Detect which cell encompasses the target text, then output its (X, Y) center coordinate. 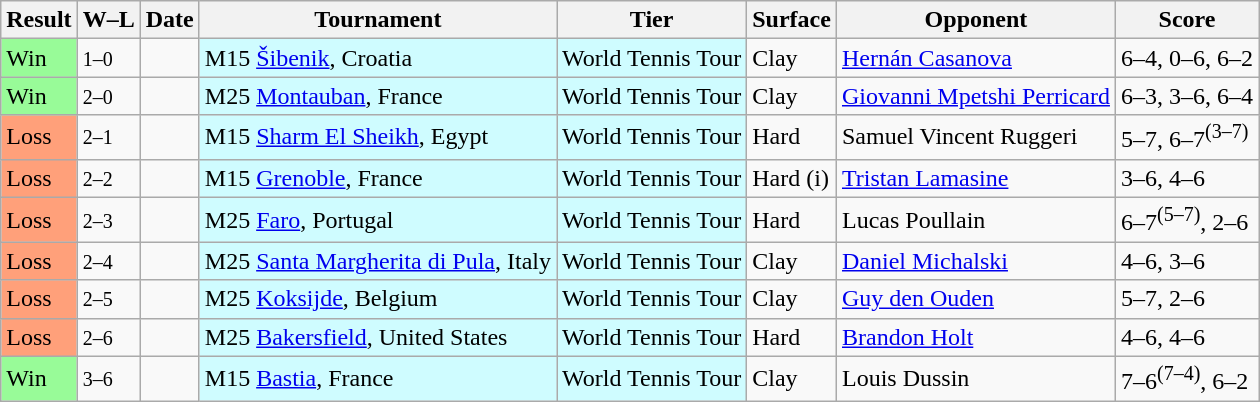
Louis Dussin (976, 378)
Hard (i) (792, 178)
Date (170, 20)
3–6, 4–6 (1186, 178)
Lucas Poullain (976, 220)
Tier (652, 20)
6–4, 0–6, 6–2 (1186, 58)
Surface (792, 20)
W–L (108, 20)
3–6 (108, 378)
Score (1186, 20)
M15 Grenoble, France (378, 178)
4–6, 4–6 (1186, 337)
M25 Montauban, France (378, 96)
5–7, 6–7(3–7) (1186, 138)
2–2 (108, 178)
Hernán Casanova (976, 58)
Opponent (976, 20)
M15 Šibenik, Croatia (378, 58)
Guy den Ouden (976, 299)
2–5 (108, 299)
2–4 (108, 261)
M25 Faro, Portugal (378, 220)
M25 Bakersfield, United States (378, 337)
2–0 (108, 96)
Giovanni Mpetshi Perricard (976, 96)
4–6, 3–6 (1186, 261)
Tournament (378, 20)
M25 Santa Margherita di Pula, Italy (378, 261)
2–6 (108, 337)
2–1 (108, 138)
6–7(5–7), 2–6 (1186, 220)
2–3 (108, 220)
Result (39, 20)
M15 Sharm El Sheikh, Egypt (378, 138)
Daniel Michalski (976, 261)
Samuel Vincent Ruggeri (976, 138)
1–0 (108, 58)
Brandon Holt (976, 337)
Tristan Lamasine (976, 178)
M25 Koksijde, Belgium (378, 299)
6–3, 3–6, 6–4 (1186, 96)
7–6(7–4), 6–2 (1186, 378)
M15 Bastia, France (378, 378)
5–7, 2–6 (1186, 299)
